Extract the (X, Y) coordinate from the center of the cell holding the provided text.  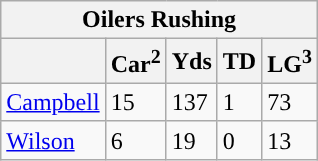
Wilson (53, 140)
Car2 (136, 62)
LG3 (290, 62)
73 (290, 102)
Yds (192, 62)
1 (239, 102)
TD (239, 62)
Oilers Rushing (160, 20)
13 (290, 140)
Campbell (53, 102)
137 (192, 102)
19 (192, 140)
6 (136, 140)
15 (136, 102)
0 (239, 140)
